Extract the (X, Y) coordinate from the center of the cell holding the provided text.  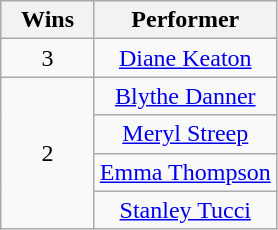
Diane Keaton (185, 58)
2 (48, 153)
Emma Thompson (185, 172)
Blythe Danner (185, 96)
Stanley Tucci (185, 210)
Performer (185, 20)
3 (48, 58)
Wins (48, 20)
Meryl Streep (185, 134)
